For the text-containing cell, return its midpoint in (x, y) coordinate format. 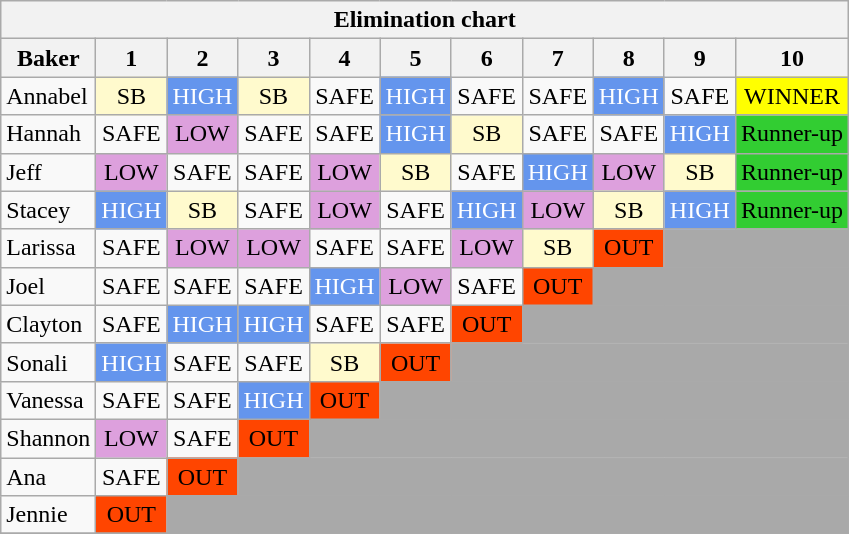
Elimination chart (425, 20)
Annabel (48, 96)
Sonali (48, 362)
Stacey (48, 210)
Baker (48, 58)
2 (202, 58)
Clayton (48, 324)
Larissa (48, 248)
7 (558, 58)
Jeff (48, 172)
4 (344, 58)
8 (628, 58)
6 (486, 58)
Shannon (48, 438)
9 (700, 58)
10 (792, 58)
3 (274, 58)
Jennie (48, 515)
1 (132, 58)
WINNER (792, 96)
Vanessa (48, 400)
Ana (48, 477)
5 (416, 58)
Hannah (48, 134)
Joel (48, 286)
